Extract the (x, y) coordinate from the center of the cell holding the provided text.  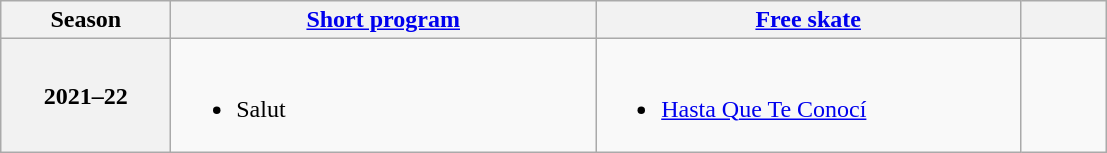
Free skate (808, 20)
Short program (384, 20)
2021–22 (86, 96)
Salut (384, 96)
Season (86, 20)
Hasta Que Te Conocí (808, 96)
